For the text-containing cell, return its midpoint in (X, Y) coordinate format. 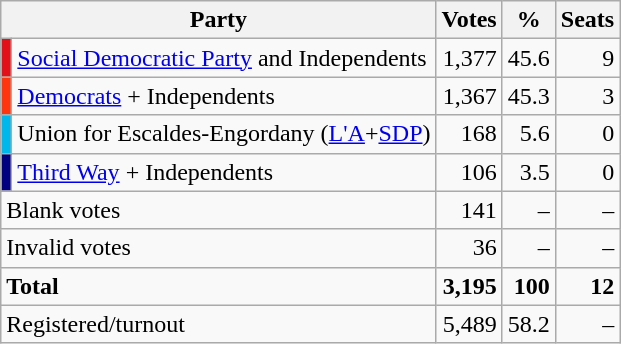
Blank votes (218, 210)
106 (469, 172)
5,489 (469, 324)
12 (587, 286)
3.5 (528, 172)
Union for Escaldes-Engordany (L'A+SDP) (224, 134)
58.2 (528, 324)
Party (218, 20)
Seats (587, 20)
141 (469, 210)
Registered/turnout (218, 324)
45.3 (528, 96)
Third Way + Independents (224, 172)
% (528, 20)
36 (469, 248)
Invalid votes (218, 248)
Democrats + Independents (224, 96)
9 (587, 58)
168 (469, 134)
Total (218, 286)
100 (528, 286)
5.6 (528, 134)
Votes (469, 20)
3 (587, 96)
Social Democratic Party and Independents (224, 58)
1,367 (469, 96)
45.6 (528, 58)
1,377 (469, 58)
3,195 (469, 286)
